Find where the given text appears and provide that cell's center as [X, Y] coordinate. 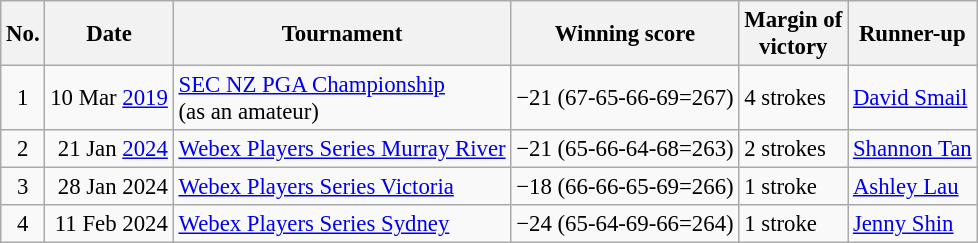
2 [23, 149]
Shannon Tan [912, 149]
−21 (65-66-64-68=263) [625, 149]
4 strokes [794, 98]
Webex Players Series Victoria [342, 187]
Winning score [625, 34]
−18 (66-66-65-69=266) [625, 187]
Jenny Shin [912, 224]
3 [23, 187]
Date [109, 34]
Tournament [342, 34]
SEC NZ PGA Championship(as an amateur) [342, 98]
Webex Players Series Murray River [342, 149]
−24 (65-64-69-66=264) [625, 224]
Margin ofvictory [794, 34]
28 Jan 2024 [109, 187]
10 Mar 2019 [109, 98]
David Smail [912, 98]
Runner-up [912, 34]
No. [23, 34]
21 Jan 2024 [109, 149]
−21 (67-65-66-69=267) [625, 98]
4 [23, 224]
1 [23, 98]
2 strokes [794, 149]
11 Feb 2024 [109, 224]
Ashley Lau [912, 187]
Webex Players Series Sydney [342, 224]
